Search for the cell housing the specified text and yield its [X, Y] center coordinate. 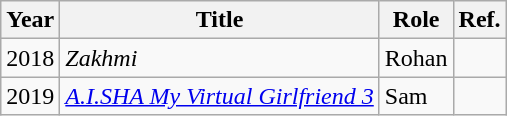
Rohan [416, 58]
Title [220, 20]
Year [30, 20]
Zakhmi [220, 58]
2019 [30, 96]
2018 [30, 58]
Role [416, 20]
Ref. [480, 20]
A.I.SHA My Virtual Girlfriend 3 [220, 96]
Sam [416, 96]
